From the cell containing the given text, extract its center point as [x, y] coordinate. 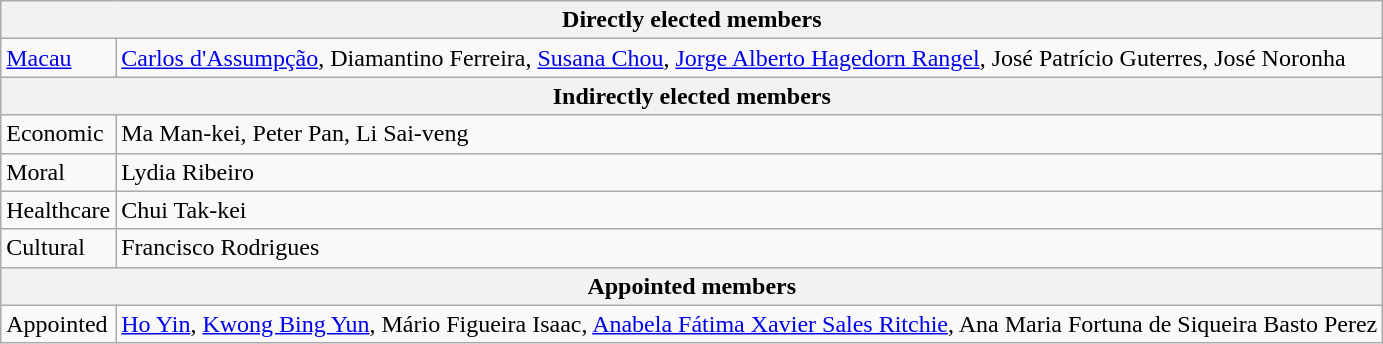
Lydia Ribeiro [750, 172]
Appointed [58, 324]
Macau [58, 58]
Cultural [58, 248]
Ma Man-kei, Peter Pan, Li Sai-veng [750, 134]
Carlos d'Assumpção, Diamantino Ferreira, Susana Chou, Jorge Alberto Hagedorn Rangel, José Patrício Guterres, José Noronha [750, 58]
Chui Tak-kei [750, 210]
Francisco Rodrigues [750, 248]
Appointed members [692, 286]
Indirectly elected members [692, 96]
Healthcare [58, 210]
Moral [58, 172]
Economic [58, 134]
Ho Yin, Kwong Bing Yun, Mário Figueira Isaac, Anabela Fátima Xavier Sales Ritchie, Ana Maria Fortuna de Siqueira Basto Perez [750, 324]
Directly elected members [692, 20]
